Return (x, y) of the center of cell containing provided text 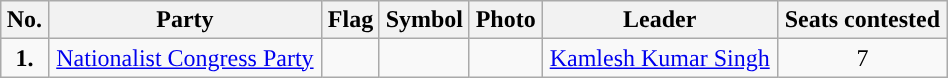
Leader (660, 20)
1. (24, 58)
Photo (505, 20)
Symbol (424, 20)
Party (185, 20)
Flag (350, 20)
Kamlesh Kumar Singh (660, 58)
Seats contested (863, 20)
7 (863, 58)
No. (24, 20)
Nationalist Congress Party (185, 58)
